From the cell containing the given text, extract its center point as (X, Y) coordinate. 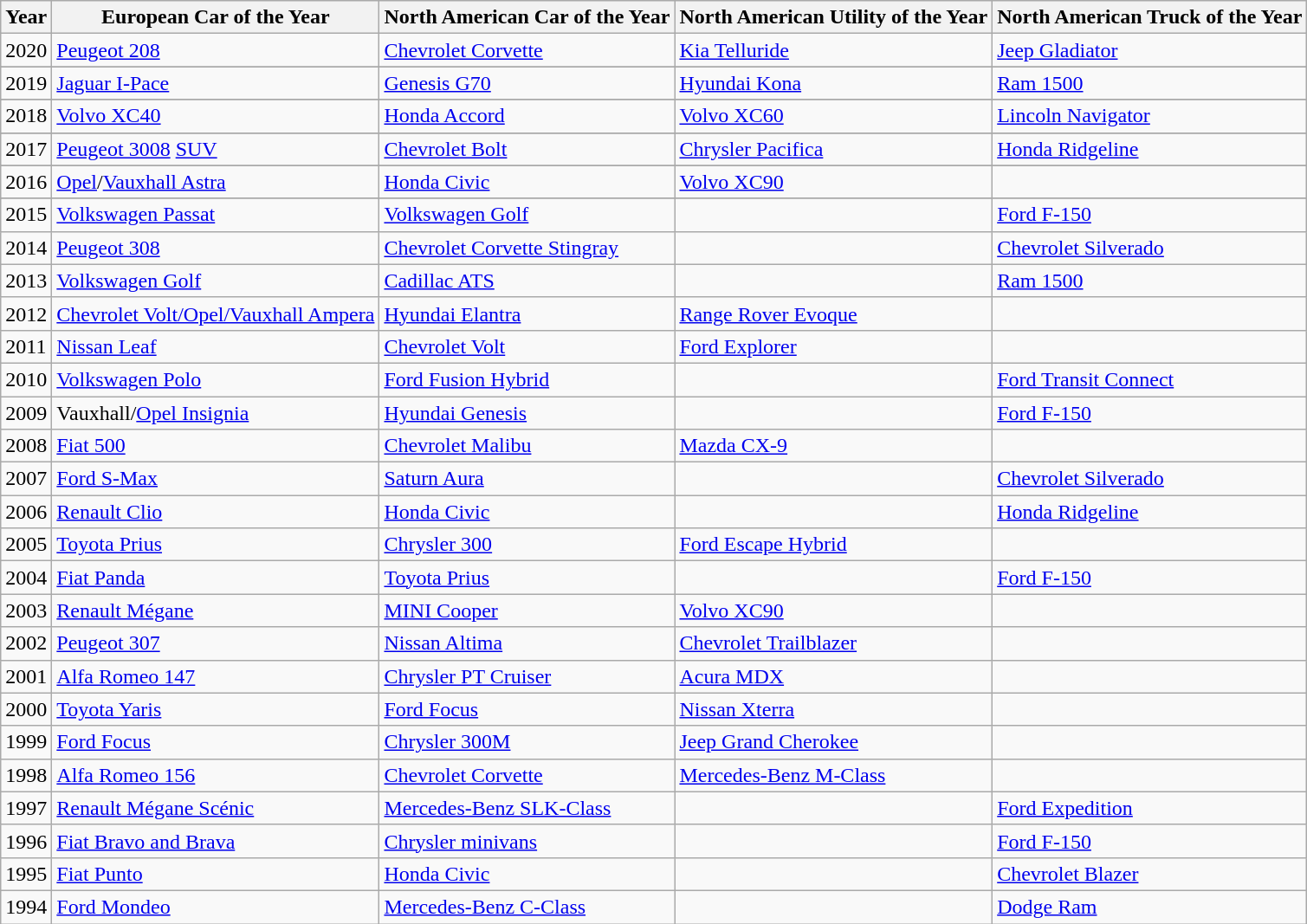
2001 (26, 676)
Ford Explorer (833, 346)
Chevrolet Malibu (527, 446)
Mercedes-Benz C-Class (527, 907)
Nissan Leaf (216, 346)
Chrysler 300M (527, 742)
Volkswagen Polo (216, 379)
Cadillac ATS (527, 281)
Mazda CX-9 (833, 446)
Nissan Xterra (833, 709)
Renault Mégane Scénic (216, 808)
Kia Telluride (833, 50)
Hyundai Elantra (527, 313)
1995 (26, 874)
Year (26, 17)
2014 (26, 248)
Fiat Panda (216, 578)
Chrysler Pacifica (833, 149)
Range Rover Evoque (833, 313)
North American Truck of the Year (1150, 17)
Ford Escape Hybrid (833, 545)
Ford S-Max (216, 479)
Acura MDX (833, 676)
2013 (26, 281)
Ford Transit Connect (1150, 379)
2007 (26, 479)
Ford Expedition (1150, 808)
2008 (26, 446)
1999 (26, 742)
2004 (26, 578)
Chevrolet Corvette Stingray (527, 248)
Lincoln Navigator (1150, 116)
Vauxhall/Opel Insignia (216, 413)
MINI Cooper (527, 611)
Hyundai Kona (833, 83)
Peugeot 308 (216, 248)
2020 (26, 50)
Volkswagen Passat (216, 215)
Jeep Gladiator (1150, 50)
Mercedes-Benz SLK-Class (527, 808)
Jaguar I-Pace (216, 83)
Fiat 500 (216, 446)
Peugeot 3008 SUV (216, 149)
1994 (26, 907)
Genesis G70 (527, 83)
2006 (26, 512)
Alfa Romeo 147 (216, 676)
2011 (26, 346)
Jeep Grand Cherokee (833, 742)
Honda Accord (527, 116)
Chrysler 300 (527, 545)
Volvo XC60 (833, 116)
2010 (26, 379)
2009 (26, 413)
Ford Fusion Hybrid (527, 379)
Chevrolet Volt/Opel/Vauxhall Ampera (216, 313)
Nissan Altima (527, 643)
Toyota Yaris (216, 709)
Volvo XC40 (216, 116)
2003 (26, 611)
Ford Mondeo (216, 907)
Opel/Vauxhall Astra (216, 182)
Renault Clio (216, 512)
Peugeot 307 (216, 643)
1997 (26, 808)
Fiat Punto (216, 874)
European Car of the Year (216, 17)
Peugeot 208 (216, 50)
Mercedes-Benz M-Class (833, 775)
2012 (26, 313)
Fiat Bravo and Brava (216, 841)
2016 (26, 182)
2015 (26, 215)
North American Utility of the Year (833, 17)
North American Car of the Year (527, 17)
1996 (26, 841)
2019 (26, 83)
Renault Mégane (216, 611)
2005 (26, 545)
2018 (26, 116)
Dodge Ram (1150, 907)
Chrysler PT Cruiser (527, 676)
Chevrolet Trailblazer (833, 643)
2002 (26, 643)
Saturn Aura (527, 479)
Chrysler minivans (527, 841)
Chevrolet Bolt (527, 149)
1998 (26, 775)
Hyundai Genesis (527, 413)
Alfa Romeo 156 (216, 775)
Chevrolet Blazer (1150, 874)
Chevrolet Volt (527, 346)
2017 (26, 149)
2000 (26, 709)
